Find where the given text appears and provide that cell's center as (X, Y) coordinate. 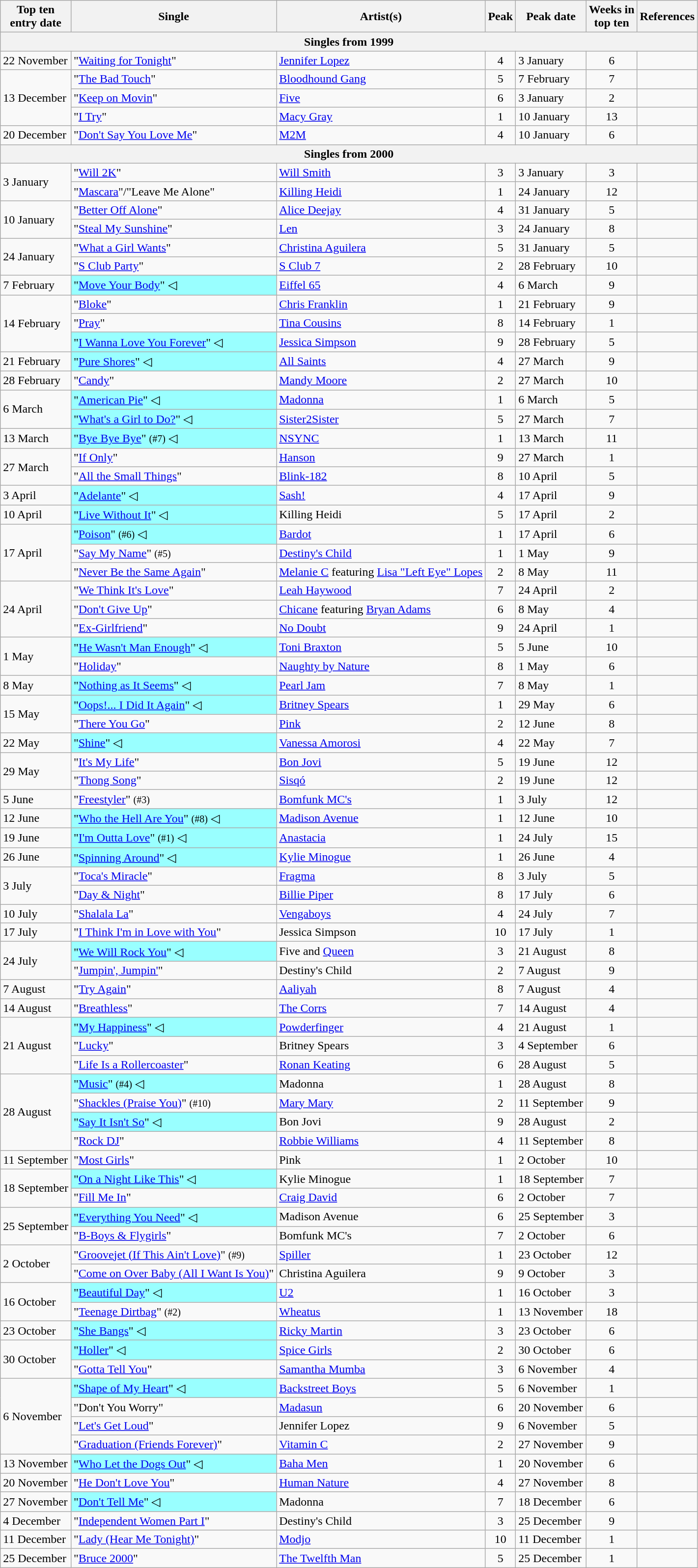
Spiller (381, 1255)
Sister2Sister (381, 419)
"Don't You Worry" (173, 1407)
"Better Off Alone" (173, 210)
Chris Franklin (381, 304)
3 April (36, 495)
"Groovejet (If This Ain't Love)" (#9) (173, 1255)
"Toca's Miracle" (173, 876)
"Live Without It" ◁ (173, 515)
"Ex-Girlfriend" (173, 628)
Leah Haywood (381, 590)
"Candy" (173, 380)
18 December (551, 1502)
"Lady (Hear Me Tonight)" (173, 1540)
Billie Piper (381, 895)
Five and Queen (381, 952)
"I'm Outta Love" (#1) ◁ (173, 838)
Sash! (381, 495)
"What's a Girl to Do?" ◁ (173, 419)
Ricky Martin (381, 1331)
"Shackles (Praise You)" (#10) (173, 1103)
S Club 7 (381, 266)
Eiffel 65 (381, 285)
13 December (36, 98)
"Independent Women Part I" (173, 1521)
20 December (36, 135)
"Let's Get Loud" (173, 1426)
Human Nature (381, 1483)
"We Will Rock You" ◁ (173, 952)
Spice Girls (381, 1350)
"On a Night Like This" ◁ (173, 1179)
Weeks intop ten (612, 17)
10 July (36, 914)
"My Happiness" ◁ (173, 1027)
"Who Let the Dogs Out" ◁ (173, 1464)
13 (612, 116)
"Pure Shores" ◁ (173, 362)
"Teenage Dirtbag" (#2) (173, 1311)
"Will 2K" (173, 172)
"Don't Tell Me" ◁ (173, 1502)
"Thong Song" (173, 781)
Vengaboys (381, 914)
The Twelfth Man (381, 1558)
"Freestyler" (#3) (173, 799)
"Pray" (173, 323)
No Doubt (381, 628)
"Music" (#4) ◁ (173, 1084)
"Say My Name" (#5) (173, 553)
Melanie C featuring Lisa "Left Eye" Lopes (381, 572)
"Life Is a Rollercoaster" (173, 1064)
Bloodhound Gang (381, 79)
Bardot (381, 534)
"All the Small Things" (173, 476)
Craig David (381, 1198)
"Who the Hell Are You" (#8) ◁ (173, 818)
Aaliyah (381, 989)
"Bloke" (173, 304)
"Move Your Body" ◁ (173, 285)
Will Smith (381, 172)
"Spinning Around" ◁ (173, 857)
"Try Again" (173, 989)
"Never Be the Same Again" (173, 572)
U2 (381, 1292)
"It's My Life" (173, 762)
"Keep on Movin" (173, 98)
"Waiting for Tonight" (173, 60)
Vanessa Amorosi (381, 743)
"Come on Over Baby (All I Want Is You)" (173, 1273)
"Rock DJ" (173, 1141)
"Day & Night" (173, 895)
"Holiday" (173, 666)
"Shine" ◁ (173, 743)
"Don't Say You Love Me" (173, 135)
"Holler" ◁ (173, 1350)
4 December (36, 1521)
"American Pie" ◁ (173, 400)
15 (612, 838)
References (667, 17)
"Fill Me In" (173, 1198)
Samantha Mumba (381, 1369)
Mandy Moore (381, 380)
"The Bad Touch" (173, 79)
9 October (551, 1273)
"We Think It's Love" (173, 590)
"I Wanna Love You Forever" ◁ (173, 342)
Top tenentry date (36, 17)
Singles from 2000 (349, 154)
Artist(s) (381, 17)
"Everything You Need" ◁ (173, 1217)
Peak (501, 17)
Fragma (381, 876)
"Mascara"/"Leave Me Alone" (173, 191)
"I Think I'm in Love with You" (173, 932)
22 November (36, 60)
Mary Mary (381, 1103)
NSYNC (381, 439)
Modjo (381, 1540)
"Adelante" ◁ (173, 495)
"Beautiful Day" ◁ (173, 1292)
Anastacia (381, 838)
"There You Go" (173, 724)
Pearl Jam (381, 685)
Ronan Keating (381, 1064)
18 (612, 1311)
"Shalala La" (173, 914)
Madasun (381, 1407)
Robbie Williams (381, 1141)
"What a Girl Wants" (173, 247)
"If Only" (173, 457)
"Gotta Tell You" (173, 1369)
"I Try" (173, 116)
"Lucky" (173, 1046)
Len (381, 228)
Blink-182 (381, 476)
Five (381, 98)
Baha Men (381, 1464)
4 September (551, 1046)
The Corrs (381, 1008)
"Shape of My Heart" ◁ (173, 1388)
Hanson (381, 457)
Alice Deejay (381, 210)
All Saints (381, 362)
"Oops!... I Did It Again" ◁ (173, 704)
"She Bangs" ◁ (173, 1331)
"He Don't Love You" (173, 1483)
"Steal My Sunshine" (173, 228)
"Graduation (Friends Forever)" (173, 1444)
Tina Cousins (381, 323)
Single (173, 17)
"Most Girls" (173, 1160)
"S Club Party" (173, 266)
Vitamin C (381, 1444)
"Don't Give Up" (173, 609)
Sisqó (381, 781)
Naughty by Nature (381, 666)
Peak date (551, 17)
Backstreet Boys (381, 1388)
"Jumpin', Jumpin'" (173, 970)
"Bye Bye Bye" (#7) ◁ (173, 439)
M2M (381, 135)
"Bruce 2000" (173, 1558)
Toni Braxton (381, 647)
Macy Gray (381, 116)
Powderfinger (381, 1027)
"He Wasn't Man Enough" ◁ (173, 647)
Wheatus (381, 1311)
"Say It Isn't So" ◁ (173, 1122)
15 May (36, 714)
Chicane featuring Bryan Adams (381, 609)
"Poison" (#6) ◁ (173, 534)
"Nothing as It Seems" ◁ (173, 685)
"B-Boys & Flygirls" (173, 1236)
Singles from 1999 (349, 42)
"Breathless" (173, 1008)
